Search for the cell housing the specified text and yield its [x, y] center coordinate. 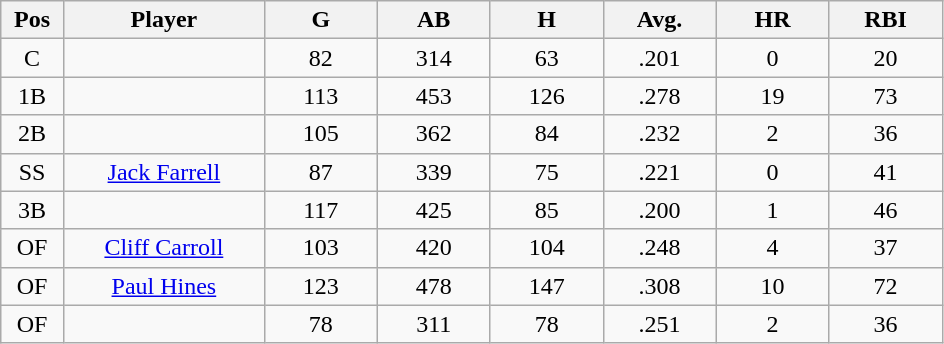
.200 [660, 210]
311 [434, 324]
103 [320, 248]
.232 [660, 134]
.308 [660, 286]
HR [772, 20]
H [546, 20]
37 [886, 248]
Jack Farrell [164, 172]
Cliff Carroll [164, 248]
3B [32, 210]
AB [434, 20]
.201 [660, 58]
Avg. [660, 20]
478 [434, 286]
1 [772, 210]
73 [886, 96]
126 [546, 96]
.221 [660, 172]
314 [434, 58]
339 [434, 172]
104 [546, 248]
123 [320, 286]
105 [320, 134]
72 [886, 286]
.278 [660, 96]
1B [32, 96]
.251 [660, 324]
10 [772, 286]
113 [320, 96]
453 [434, 96]
2B [32, 134]
Paul Hines [164, 286]
20 [886, 58]
Pos [32, 20]
63 [546, 58]
46 [886, 210]
Player [164, 20]
C [32, 58]
85 [546, 210]
84 [546, 134]
.248 [660, 248]
362 [434, 134]
4 [772, 248]
19 [772, 96]
147 [546, 286]
87 [320, 172]
SS [32, 172]
RBI [886, 20]
41 [886, 172]
420 [434, 248]
G [320, 20]
75 [546, 172]
117 [320, 210]
82 [320, 58]
425 [434, 210]
